Identify which cell holds the provided text, then report its (X, Y) central coordinate. 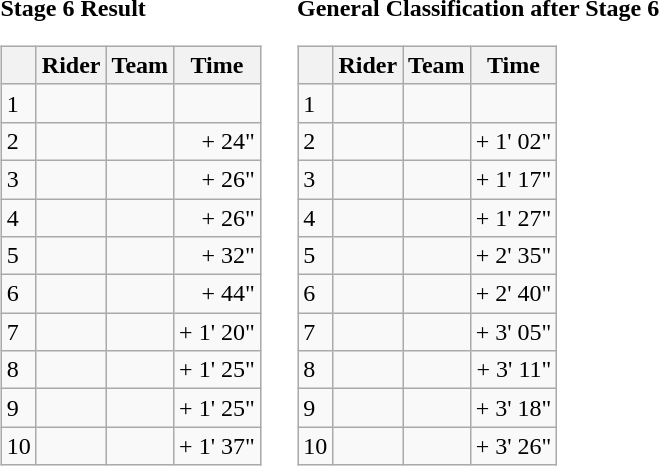
+ 1' 02" (514, 141)
+ 3' 11" (514, 370)
+ 1' 20" (218, 332)
+ 2' 40" (514, 294)
+ 3' 18" (514, 408)
+ 1' 17" (514, 179)
+ 3' 05" (514, 332)
+ 32" (218, 256)
+ 1' 27" (514, 217)
+ 1' 37" (218, 446)
+ 2' 35" (514, 256)
+ 3' 26" (514, 446)
+ 44" (218, 294)
+ 24" (218, 141)
